Output the (X, Y) coordinate of the center of the cell containing the given text.  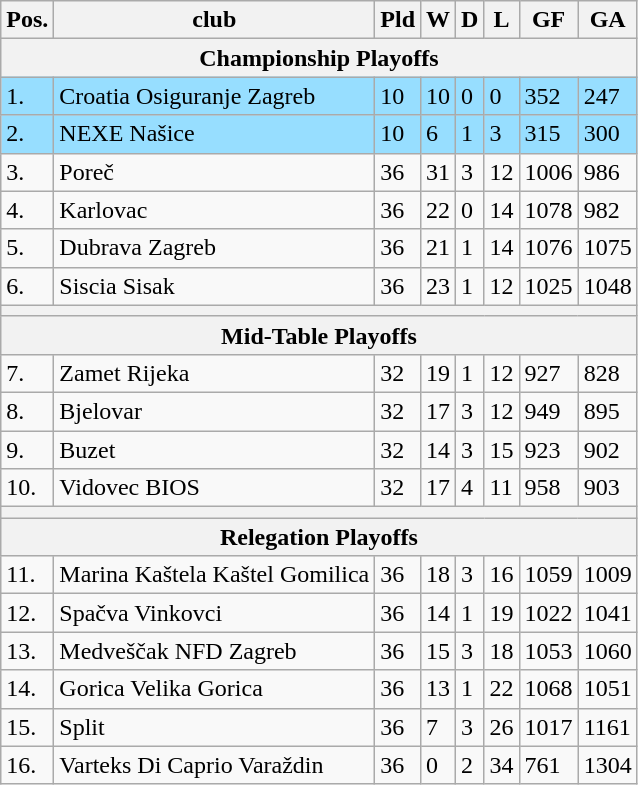
13 (438, 689)
949 (548, 411)
Siscia Sisak (214, 286)
Varteks Di Caprio Varaždin (214, 765)
Medveščak NFD Zagreb (214, 651)
1076 (548, 248)
761 (548, 765)
31 (438, 172)
Pos. (28, 20)
982 (608, 210)
1059 (548, 575)
11. (28, 575)
1060 (608, 651)
927 (548, 373)
1022 (548, 613)
GA (608, 20)
5. (28, 248)
Marina Kaštela Kaštel Gomilica (214, 575)
247 (608, 96)
1009 (608, 575)
Vidovec BIOS (214, 488)
W (438, 20)
Relegation Playoffs (319, 537)
986 (608, 172)
15. (28, 727)
26 (502, 727)
NEXE Našice (214, 134)
16. (28, 765)
L (502, 20)
1075 (608, 248)
4 (470, 488)
1051 (608, 689)
895 (608, 411)
club (214, 20)
1006 (548, 172)
23 (438, 286)
9. (28, 449)
21 (438, 248)
1053 (548, 651)
1078 (548, 210)
Mid-Table Playoffs (319, 335)
1048 (608, 286)
Buzet (214, 449)
34 (502, 765)
Championship Playoffs (319, 58)
1161 (608, 727)
2 (470, 765)
Poreč (214, 172)
13. (28, 651)
7 (438, 727)
958 (548, 488)
828 (608, 373)
1041 (608, 613)
GF (548, 20)
12. (28, 613)
300 (608, 134)
Pld (398, 20)
11 (502, 488)
923 (548, 449)
Croatia Osiguranje Zagreb (214, 96)
10. (28, 488)
1068 (548, 689)
315 (548, 134)
4. (28, 210)
903 (608, 488)
Bjelovar (214, 411)
14. (28, 689)
2. (28, 134)
16 (502, 575)
1304 (608, 765)
6. (28, 286)
Dubrava Zagreb (214, 248)
Karlovac (214, 210)
8. (28, 411)
7. (28, 373)
1. (28, 96)
1017 (548, 727)
3. (28, 172)
D (470, 20)
Gorica Velika Gorica (214, 689)
Spačva Vinkovci (214, 613)
352 (548, 96)
Zamet Rijeka (214, 373)
1025 (548, 286)
902 (608, 449)
Split (214, 727)
6 (438, 134)
